Pinpoint the cell where the given text exists, returning its [X, Y] midpoint coordinate. 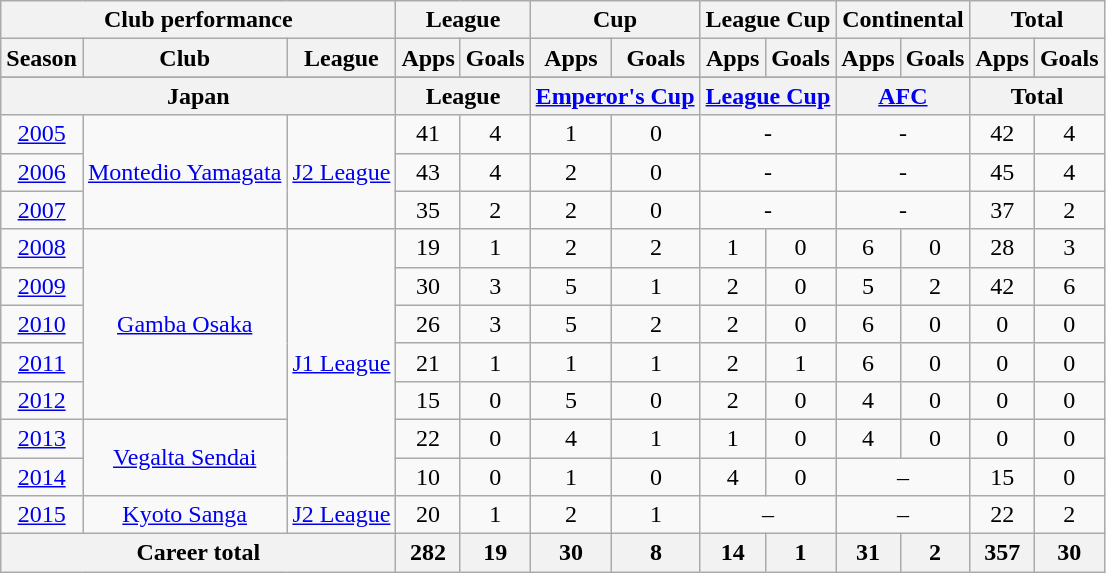
28 [1002, 248]
2011 [42, 362]
Japan [198, 96]
2005 [42, 134]
Vegalta Sendai [184, 457]
2010 [42, 324]
J1 League [342, 362]
Gamba Osaka [184, 324]
AFC [903, 96]
2006 [42, 172]
282 [428, 553]
2014 [42, 477]
10 [428, 477]
2007 [42, 210]
35 [428, 210]
Emperor's Cup [615, 96]
Continental [903, 20]
Cup [615, 20]
Kyoto Sanga [184, 515]
41 [428, 134]
21 [428, 362]
Club performance [198, 20]
31 [868, 553]
20 [428, 515]
2015 [42, 515]
37 [1002, 210]
26 [428, 324]
2013 [42, 438]
Career total [198, 553]
Season [42, 58]
45 [1002, 172]
43 [428, 172]
Montedio Yamagata [184, 172]
8 [656, 553]
14 [732, 553]
2009 [42, 286]
Club [184, 58]
2008 [42, 248]
2012 [42, 400]
357 [1002, 553]
